Identify which cell holds the provided text, then report its (x, y) central coordinate. 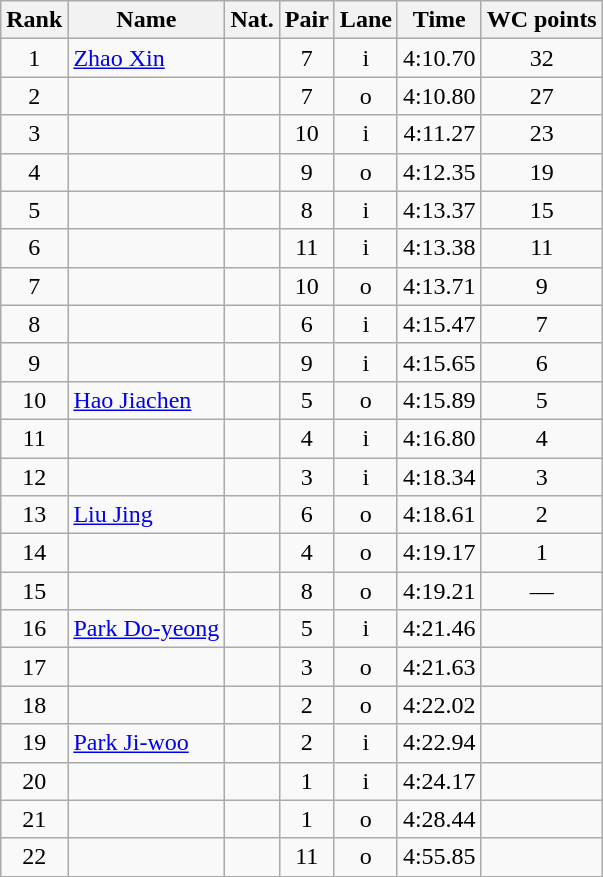
4:15.89 (439, 400)
— (542, 591)
16 (34, 629)
Liu Jing (146, 515)
4:13.38 (439, 248)
Lane (366, 20)
23 (542, 134)
Name (146, 20)
Hao Jiachen (146, 400)
18 (34, 705)
4:15.65 (439, 362)
Zhao Xin (146, 58)
4:18.61 (439, 515)
4:28.44 (439, 819)
4:21.63 (439, 667)
32 (542, 58)
21 (34, 819)
4:15.47 (439, 324)
4:11.27 (439, 134)
4:13.71 (439, 286)
Pair (306, 20)
4:10.80 (439, 96)
17 (34, 667)
4:22.02 (439, 705)
Park Ji-woo (146, 743)
WC points (542, 20)
Time (439, 20)
4:19.17 (439, 553)
14 (34, 553)
4:22.94 (439, 743)
13 (34, 515)
4:18.34 (439, 477)
Nat. (252, 20)
Rank (34, 20)
12 (34, 477)
4:21.46 (439, 629)
27 (542, 96)
4:10.70 (439, 58)
4:13.37 (439, 210)
4:24.17 (439, 781)
4:55.85 (439, 857)
22 (34, 857)
4:19.21 (439, 591)
4:16.80 (439, 438)
4:12.35 (439, 172)
Park Do-yeong (146, 629)
20 (34, 781)
